Identify which cell holds the provided text, then report its [X, Y] central coordinate. 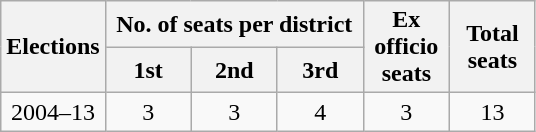
Elections [53, 47]
2nd [234, 70]
3rd [320, 70]
Ex officio seats [406, 47]
Total seats [492, 47]
13 [492, 112]
1st [148, 70]
2004–13 [53, 112]
4 [320, 112]
No. of seats per district [234, 24]
